Capture the cell that displays the provided text and extract its (x, y) central coordinate. 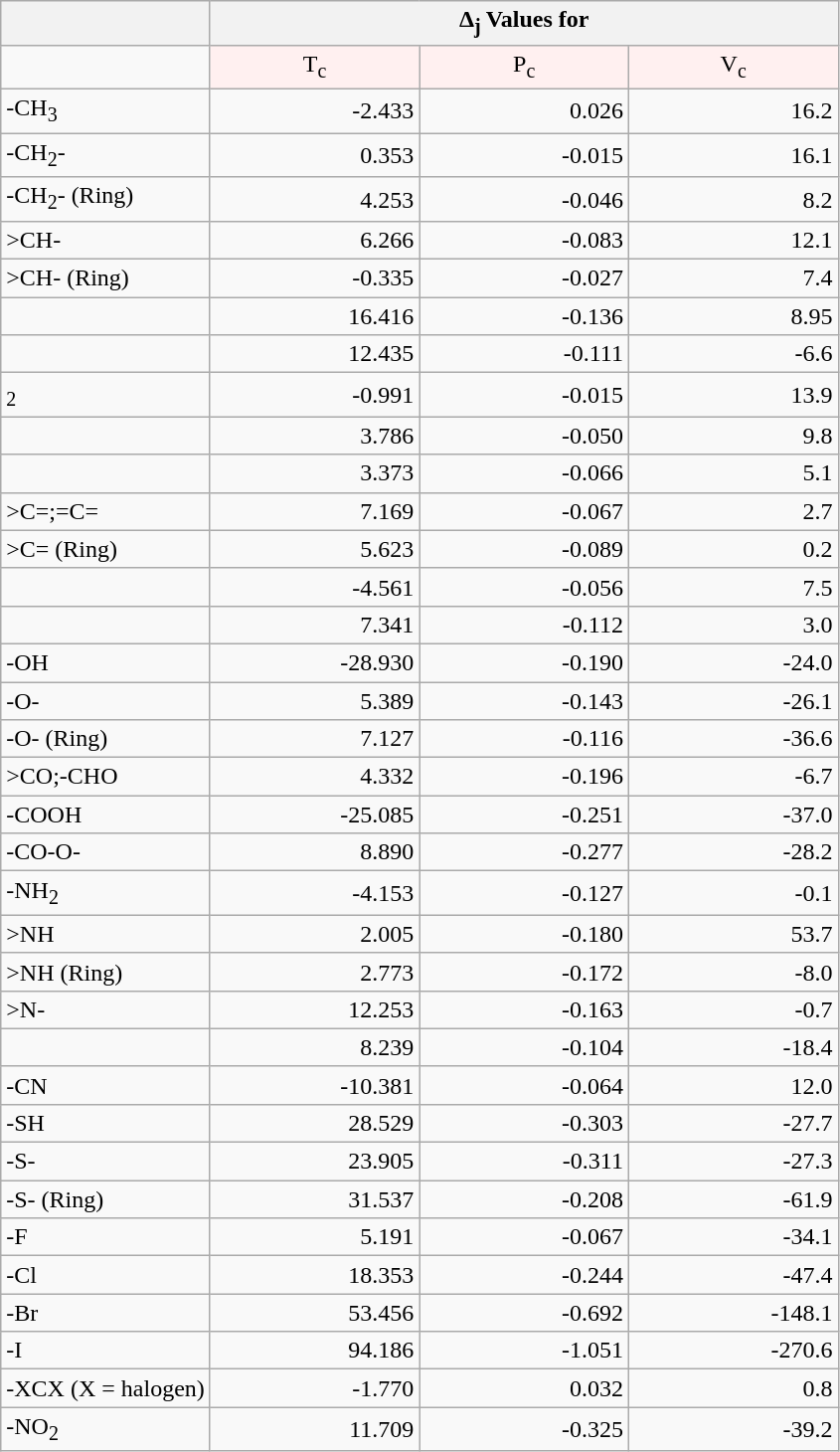
23.905 (314, 1162)
>N- (105, 1009)
>NH (105, 934)
7.169 (314, 511)
2.005 (314, 934)
12.253 (314, 1009)
-0.190 (525, 662)
7.127 (314, 739)
-25.085 (314, 815)
-6.7 (734, 777)
-CO-O- (105, 852)
-0.311 (525, 1162)
3.0 (734, 625)
Vc (734, 67)
5.191 (314, 1237)
2 (105, 395)
18.353 (314, 1275)
0.2 (734, 549)
-28.2 (734, 852)
31.537 (314, 1199)
-CH2- (105, 155)
-0.089 (525, 549)
-27.3 (734, 1162)
-0.208 (525, 1199)
-XCX (X = halogen) (105, 1388)
>C= (Ring) (105, 549)
3.373 (314, 473)
-1.051 (525, 1351)
53.7 (734, 934)
12.435 (314, 354)
2.773 (314, 972)
94.186 (314, 1351)
-Cl (105, 1275)
-61.9 (734, 1199)
-0.111 (525, 354)
-0.1 (734, 893)
16.416 (314, 316)
-0.027 (525, 278)
-26.1 (734, 701)
-6.6 (734, 354)
5.1 (734, 473)
-0.050 (525, 436)
-0.127 (525, 893)
3.786 (314, 436)
8.95 (734, 316)
>NH (Ring) (105, 972)
-0.136 (525, 316)
-O- (Ring) (105, 739)
-COOH (105, 815)
-F (105, 1237)
9.8 (734, 436)
-8.0 (734, 972)
2.7 (734, 511)
-NO2 (105, 1429)
-0.180 (525, 934)
7.341 (314, 625)
-0.196 (525, 777)
-0.303 (525, 1123)
28.529 (314, 1123)
-27.7 (734, 1123)
0.353 (314, 155)
16.2 (734, 110)
-148.1 (734, 1313)
-0.066 (525, 473)
-0.104 (525, 1047)
-SH (105, 1123)
5.389 (314, 701)
-0.046 (525, 199)
-CH3 (105, 110)
-10.381 (314, 1085)
53.456 (314, 1313)
16.1 (734, 155)
-0.991 (314, 395)
>CH- (Ring) (105, 278)
6.266 (314, 240)
-4.561 (314, 587)
-0.064 (525, 1085)
Tc (314, 67)
-Br (105, 1313)
-0.083 (525, 240)
-28.930 (314, 662)
8.2 (734, 199)
-36.6 (734, 739)
-1.770 (314, 1388)
-0.244 (525, 1275)
-0.692 (525, 1313)
-0.056 (525, 587)
-18.4 (734, 1047)
-O- (105, 701)
7.5 (734, 587)
4.253 (314, 199)
>CO;-CHO (105, 777)
>CH- (105, 240)
-0.112 (525, 625)
>C=;=C= (105, 511)
8.239 (314, 1047)
-0.277 (525, 852)
-39.2 (734, 1429)
-2.433 (314, 110)
12.0 (734, 1085)
-OH (105, 662)
Δj Values for (524, 23)
-0.335 (314, 278)
-0.172 (525, 972)
8.890 (314, 852)
-0.7 (734, 1009)
-0.325 (525, 1429)
-CN (105, 1085)
-37.0 (734, 815)
-24.0 (734, 662)
-NH2 (105, 893)
7.4 (734, 278)
-0.251 (525, 815)
-S- (105, 1162)
-4.153 (314, 893)
-270.6 (734, 1351)
Pc (525, 67)
4.332 (314, 777)
-I (105, 1351)
13.9 (734, 395)
0.032 (525, 1388)
-0.143 (525, 701)
-CH2- (Ring) (105, 199)
-47.4 (734, 1275)
0.026 (525, 110)
-S- (Ring) (105, 1199)
11.709 (314, 1429)
5.623 (314, 549)
0.8 (734, 1388)
12.1 (734, 240)
-0.116 (525, 739)
-0.163 (525, 1009)
-34.1 (734, 1237)
